Output the (X, Y) coordinate of the center of the cell containing the given text.  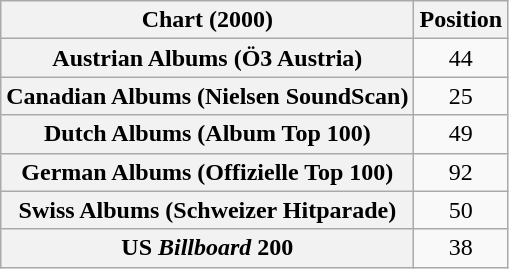
Swiss Albums (Schweizer Hitparade) (208, 210)
44 (461, 58)
Austrian Albums (Ö3 Austria) (208, 58)
Position (461, 20)
Dutch Albums (Album Top 100) (208, 134)
Canadian Albums (Nielsen SoundScan) (208, 96)
92 (461, 172)
German Albums (Offizielle Top 100) (208, 172)
US Billboard 200 (208, 248)
38 (461, 248)
25 (461, 96)
49 (461, 134)
Chart (2000) (208, 20)
50 (461, 210)
